Locate the cell with the specified text and output its (X, Y) center coordinate. 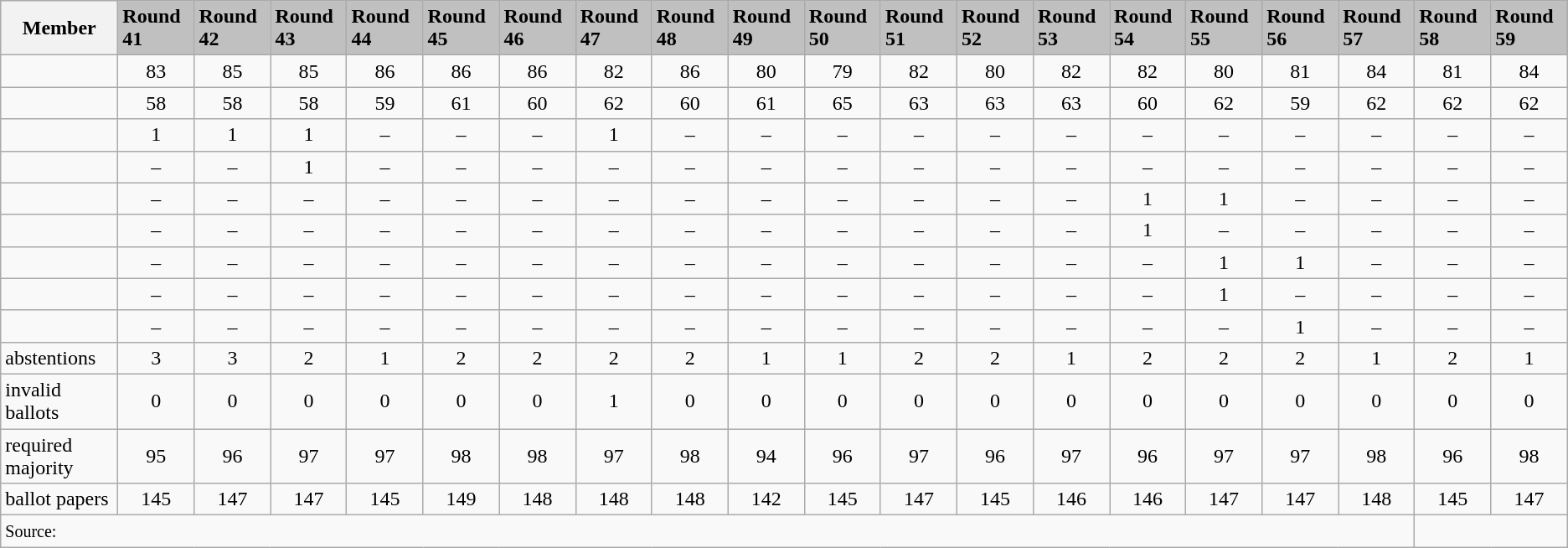
Round 43 (308, 28)
Round 58 (1452, 28)
65 (843, 103)
149 (461, 499)
Round 41 (156, 28)
Round 55 (1225, 28)
Round 50 (843, 28)
Round 49 (766, 28)
Round 54 (1148, 28)
Round 52 (995, 28)
Round 57 (1377, 28)
ballot papers (59, 499)
Round 46 (538, 28)
94 (766, 456)
142 (766, 499)
Round 47 (613, 28)
Round 42 (233, 28)
Round 48 (690, 28)
Round 44 (385, 28)
83 (156, 71)
95 (156, 456)
Round 51 (918, 28)
79 (843, 71)
Round 45 (461, 28)
abstentions (59, 358)
required majority (59, 456)
Source: (708, 531)
Round 59 (1529, 28)
invalid ballots (59, 401)
Round 53 (1070, 28)
Member (59, 28)
Round 56 (1300, 28)
